Pinpoint the cell where the given text exists, returning its [x, y] midpoint coordinate. 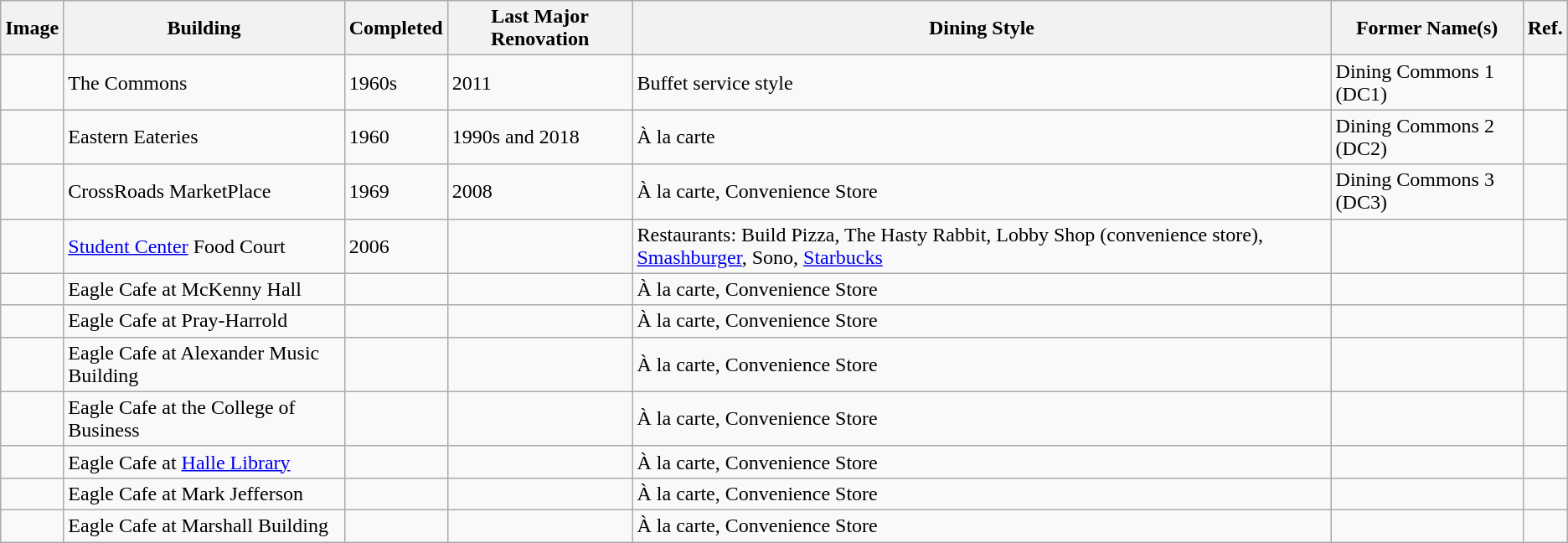
Eagle Cafe at Marshall Building [204, 525]
1960 [395, 137]
2008 [539, 191]
Completed [395, 28]
Eagle Cafe at Pray-Harrold [204, 321]
Ref. [1545, 28]
2006 [395, 246]
Former Name(s) [1427, 28]
Last Major Renovation [539, 28]
Dining Style [982, 28]
The Commons [204, 82]
Building [204, 28]
Restaurants: Build Pizza, The Hasty Rabbit, Lobby Shop (convenience store), Smashburger, Sono, Starbucks [982, 246]
Eagle Cafe at Halle Library [204, 462]
Eagle Cafe at the College of Business [204, 419]
Dining Commons 3 (DC3) [1427, 191]
1969 [395, 191]
Dining Commons 2 (DC2) [1427, 137]
1990s and 2018 [539, 137]
Eagle Cafe at McKenny Hall [204, 289]
À la carte [982, 137]
Eagle Cafe at Mark Jefferson [204, 494]
Student Center Food Court [204, 246]
Buffet service style [982, 82]
CrossRoads MarketPlace [204, 191]
Dining Commons 1 (DC1) [1427, 82]
1960s [395, 82]
Image [32, 28]
Eastern Eateries [204, 137]
2011 [539, 82]
Eagle Cafe at Alexander Music Building [204, 364]
